From the cell containing the given text, extract its center point as [X, Y] coordinate. 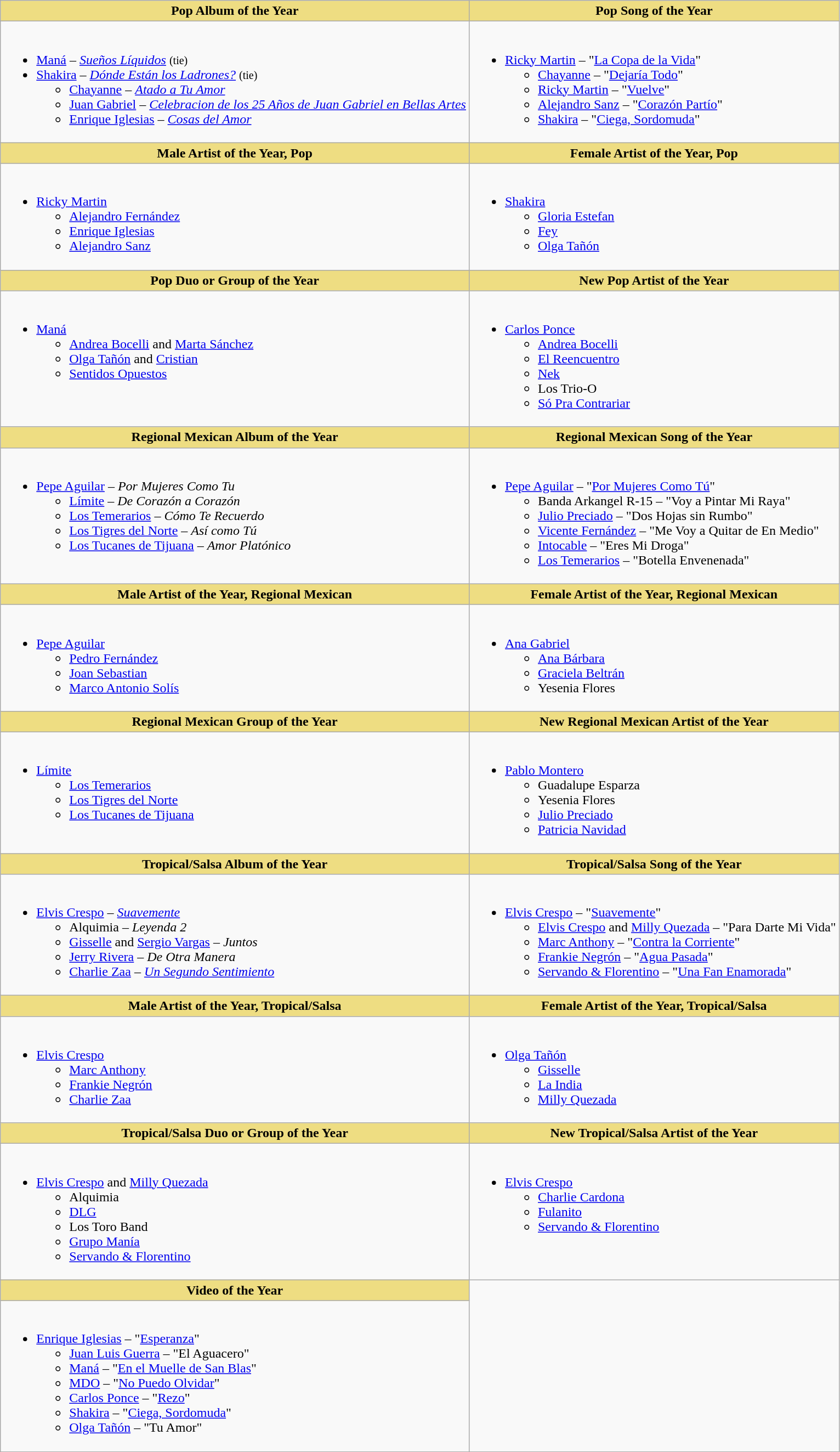
New Tropical/Salsa Artist of the Year [654, 1133]
Male Artist of the Year, Regional Mexican [235, 594]
Regional Mexican Group of the Year [235, 721]
New Pop Artist of the Year [654, 280]
Olga TañónGisselleLa IndiaMilly Quezada [654, 1070]
Ricky Martin – "La Copa de la Vida"Chayanne – "Dejaría Todo"Ricky Martin – "Vuelve"Alejandro Sanz – "Corazón Partío"Shakira – "Ciega, Sordomuda" [654, 82]
Tropical/Salsa Duo or Group of the Year [235, 1133]
Video of the Year [235, 1290]
Female Artist of the Year, Regional Mexican [654, 594]
Regional Mexican Album of the Year [235, 437]
Pablo MonteroGuadalupe EsparzaYesenia FloresJulio PreciadoPatricia Navidad [654, 792]
Pop Song of the Year [654, 11]
Ana GabrielAna BárbaraGraciela BeltránYesenia Flores [654, 658]
Ricky MartinAlejandro FernándezEnrique IglesiasAlejandro Sanz [235, 217]
ManáAndrea Bocelli and Marta SánchezOlga Tañón and CristianSentidos Opuestos [235, 359]
Elvis CrespoMarc AnthonyFrankie NegrónCharlie Zaa [235, 1070]
Tropical/Salsa Album of the Year [235, 864]
Regional Mexican Song of the Year [654, 437]
Male Artist of the Year, Pop [235, 153]
Carlos PonceAndrea BocelliEl ReencuentroNekLos Trio-OSó Pra Contrariar [654, 359]
Tropical/Salsa Song of the Year [654, 864]
Female Artist of the Year, Tropical/Salsa [654, 1006]
Male Artist of the Year, Tropical/Salsa [235, 1006]
Female Artist of the Year, Pop [654, 153]
Elvis CrespoCharlie CardonaFulanitoServando & Florentino [654, 1212]
LímiteLos TemerariosLos Tigres del NorteLos Tucanes de Tijuana [235, 792]
Pop Duo or Group of the Year [235, 280]
Pepe AguilarPedro FernándezJoan SebastianMarco Antonio Solís [235, 658]
New Regional Mexican Artist of the Year [654, 721]
Elvis Crespo and Milly QuezadaAlquimiaDLGLos Toro BandGrupo ManíaServando & Florentino [235, 1212]
Elvis Crespo – SuavementeAlquimia – Leyenda 2Gisselle and Sergio Vargas – JuntosJerry Rivera – De Otra ManeraCharlie Zaa – Un Segundo Sentimiento [235, 935]
Pop Album of the Year [235, 11]
ShakiraGloria EstefanFeyOlga Tañón [654, 217]
